Determine the [x, y] coordinate at the center of the cell enclosing the given text.  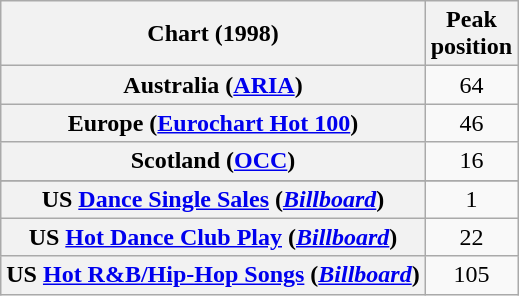
16 [471, 161]
Chart (1998) [213, 34]
64 [471, 85]
1 [471, 199]
Europe (Eurochart Hot 100) [213, 123]
US Hot R&B/Hip-Hop Songs (Billboard) [213, 275]
US Hot Dance Club Play (Billboard) [213, 237]
Australia (ARIA) [213, 85]
46 [471, 123]
22 [471, 237]
Scotland (OCC) [213, 161]
Peakposition [471, 34]
US Dance Single Sales (Billboard) [213, 199]
105 [471, 275]
